Search for the cell housing the specified text and yield its [x, y] center coordinate. 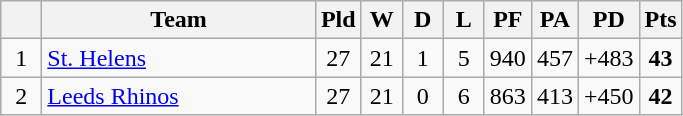
+450 [608, 96]
6 [464, 96]
L [464, 20]
+483 [608, 58]
413 [554, 96]
PA [554, 20]
0 [422, 96]
457 [554, 58]
2 [22, 96]
PD [608, 20]
D [422, 20]
5 [464, 58]
863 [508, 96]
Pts [660, 20]
43 [660, 58]
St. Helens [179, 58]
PF [508, 20]
42 [660, 96]
Leeds Rhinos [179, 96]
940 [508, 58]
Team [179, 20]
W [382, 20]
Pld [338, 20]
